Pinpoint the cell where the given text exists, returning its (x, y) midpoint coordinate. 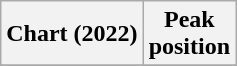
Chart (2022) (72, 34)
Peakposition (189, 34)
